Scan for the cell matching the given text and deliver its [X, Y] coordinate at center. 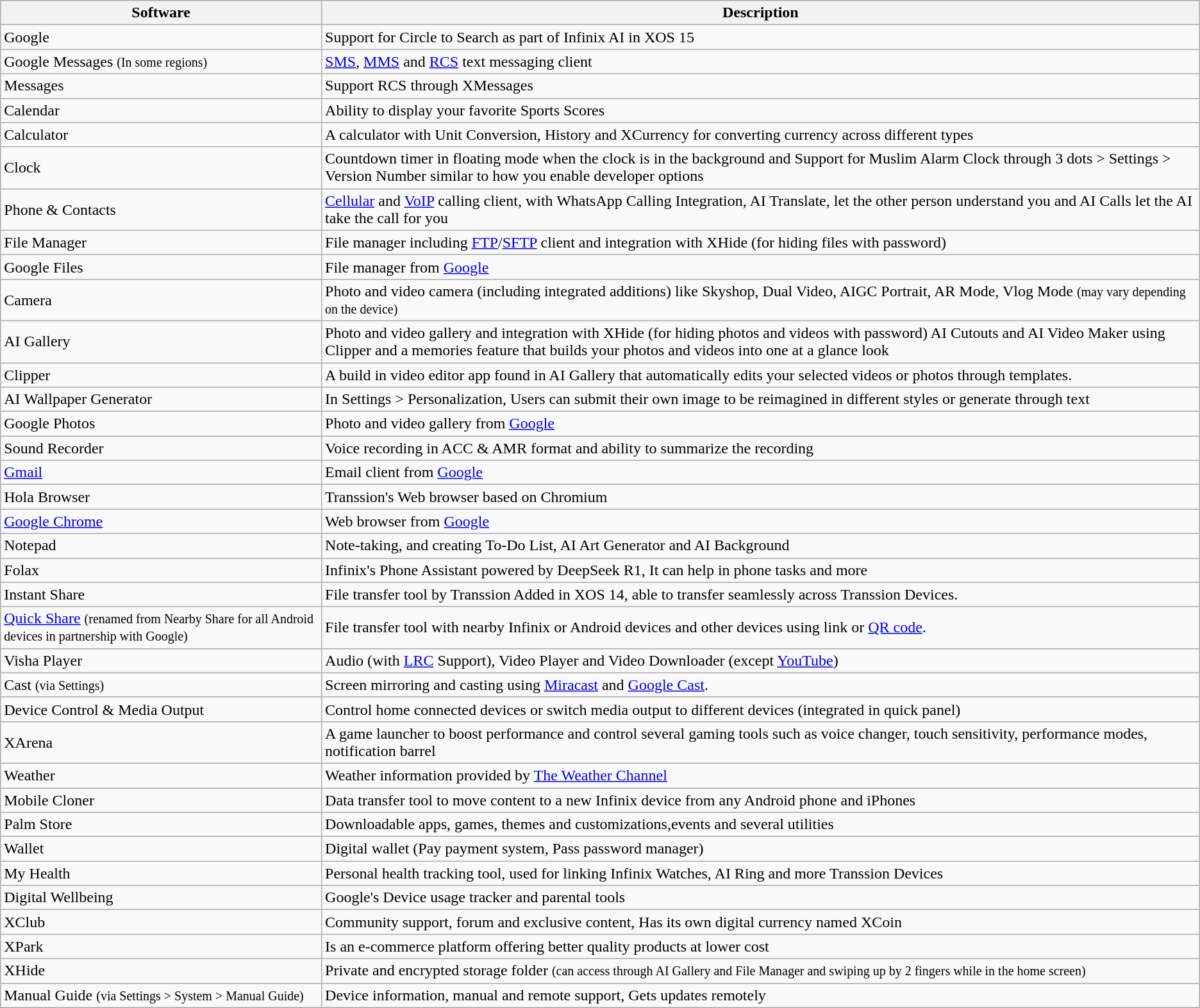
Transsion's Web browser based on Chromium [761, 497]
Hola Browser [162, 497]
File transfer tool with nearby Infinix or Android devices and other devices using link or QR code. [761, 627]
Google Messages (In some regions) [162, 62]
Digital wallet (Pay payment system, Pass password manager) [761, 849]
Sound Recorder [162, 448]
Voice recording in ACC & AMR format and ability to summarize the recording [761, 448]
Data transfer tool to move content to a new Infinix device from any Android phone and iPhones [761, 800]
Private and encrypted storage folder (can access through AI Gallery and File Manager and swiping up by 2 fingers while in the home screen) [761, 971]
XArena [162, 743]
Weather [162, 775]
AI Wallpaper Generator [162, 399]
XClub [162, 922]
Web browser from Google [761, 521]
Manual Guide (via Settings > System > Manual Guide) [162, 995]
Audio (with LRC Support), Video Player and Video Downloader (except YouTube) [761, 660]
Notepad [162, 546]
AI Gallery [162, 341]
Wallet [162, 849]
A build in video editor app found in AI Gallery that automatically edits your selected videos or photos through templates. [761, 375]
Note-taking, and creating To-Do List, AI Art Generator and AI Background [761, 546]
Digital Wellbeing [162, 898]
Google Photos [162, 424]
Ability to display your favorite Sports Scores [761, 110]
File Manager [162, 242]
File manager including FTP/SFTP client and integration with XHide (for hiding files with password) [761, 242]
XPark [162, 946]
Calendar [162, 110]
In Settings > Personalization, Users can submit their own image to be reimagined in different styles or generate through text [761, 399]
A calculator with Unit Conversion, History and XCurrency for converting currency across different types [761, 135]
Google [162, 37]
Google's Device usage tracker and parental tools [761, 898]
Cast (via Settings) [162, 685]
Google Chrome [162, 521]
Quick Share (renamed from Nearby Share for all Android devices in partnership with Google) [162, 627]
Clipper [162, 375]
Mobile Cloner [162, 800]
SMS, MMS and RCS text messaging client [761, 62]
Clock [162, 168]
Software [162, 13]
Personal health tracking tool, used for linking Infinix Watches, AI Ring and more Transsion Devices [761, 873]
Photo and video gallery from Google [761, 424]
Description [761, 13]
Calculator [162, 135]
Device information, manual and remote support, Gets updates remotely [761, 995]
Instant Share [162, 594]
XHide [162, 971]
Google Files [162, 267]
Device Control & Media Output [162, 709]
Control home connected devices or switch media output to different devices (integrated in quick panel) [761, 709]
File transfer tool by Transsion Added in XOS 14, able to transfer seamlessly across Transsion Devices. [761, 594]
Messages [162, 86]
Gmail [162, 473]
Folax [162, 570]
Downloadable apps, games, themes and customizations,events and several utilities [761, 825]
Email client from Google [761, 473]
File manager from Google [761, 267]
Weather information provided by The Weather Channel [761, 775]
Palm Store [162, 825]
Screen mirroring and casting using Miracast and Google Cast. [761, 685]
Support for Circle to Search as part of Infinix AI in XOS 15 [761, 37]
Infinix's Phone Assistant powered by DeepSeek R1, It can help in phone tasks and more [761, 570]
Support RCS through XMessages [761, 86]
Phone & Contacts [162, 209]
Is an e-commerce platform offering better quality products at lower cost [761, 946]
My Health [162, 873]
Camera [162, 300]
Visha Player [162, 660]
Community support, forum and exclusive content, Has its own digital currency named XCoin [761, 922]
